Find where the given text appears and provide that cell's center as (x, y) coordinate. 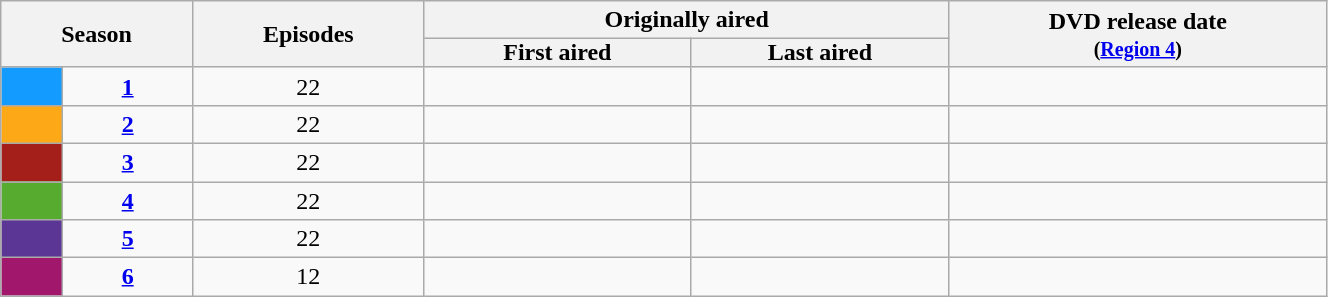
2 (128, 124)
3 (128, 162)
4 (128, 201)
DVD release date (Region 4) (1138, 34)
First aired (558, 53)
Originally aired (686, 20)
Season (97, 34)
1 (128, 86)
Episodes (308, 34)
6 (128, 277)
12 (308, 277)
5 (128, 239)
Last aired (820, 53)
